Find where the given text appears and provide that cell's center as (x, y) coordinate. 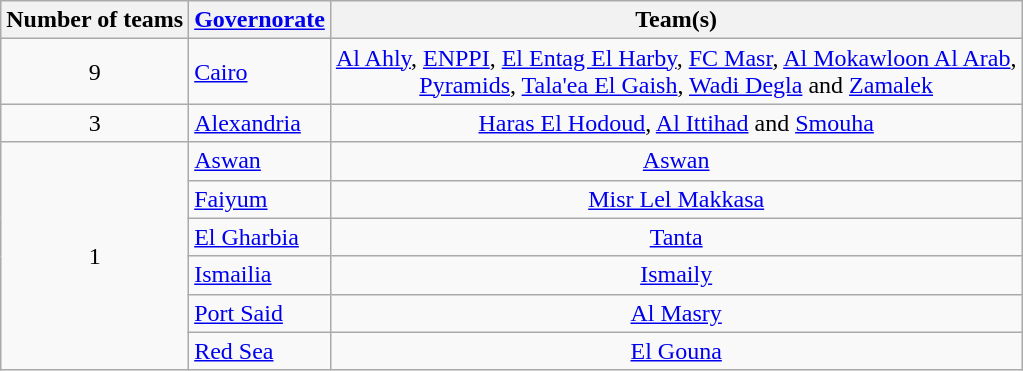
Alexandria (260, 123)
Ismailia (260, 275)
3 (95, 123)
El Gouna (676, 351)
Al Masry (676, 313)
Misr Lel Makkasa (676, 199)
1 (95, 256)
Governorate (260, 20)
Ismaily (676, 275)
Al Ahly, ENPPI, El Entag El Harby, FC Masr, Al Mokawloon Al Arab,Pyramids, Tala'ea El Gaish, Wadi Degla and Zamalek (676, 72)
Tanta (676, 237)
Haras El Hodoud, Al Ittihad and Smouha (676, 123)
Faiyum (260, 199)
Red Sea (260, 351)
Port Said (260, 313)
Cairo (260, 72)
Number of teams (95, 20)
9 (95, 72)
El Gharbia (260, 237)
Team(s) (676, 20)
